Provide the [X, Y] coordinate of the cell's center where the given text is located.  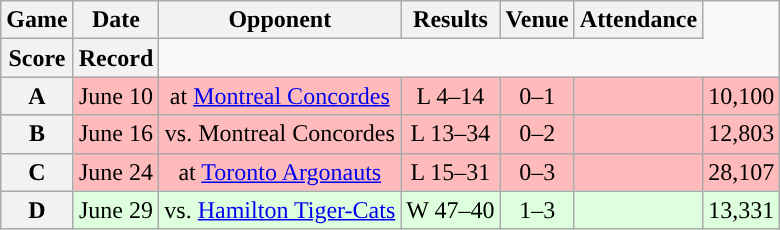
Attendance [638, 20]
Date [116, 20]
0–3 [537, 172]
28,107 [742, 172]
Game [37, 20]
at Toronto Argonauts [280, 172]
12,803 [742, 134]
Venue [537, 20]
June 16 [116, 134]
A [37, 96]
June 24 [116, 172]
W 47–40 [450, 210]
Opponent [280, 20]
Record [116, 58]
13,331 [742, 210]
Score [37, 58]
D [37, 210]
at Montreal Concordes [280, 96]
C [37, 172]
0–1 [537, 96]
1–3 [537, 210]
Results [450, 20]
L 13–34 [450, 134]
L 15–31 [450, 172]
0–2 [537, 134]
vs. Montreal Concordes [280, 134]
B [37, 134]
10,100 [742, 96]
June 29 [116, 210]
L 4–14 [450, 96]
June 10 [116, 96]
vs. Hamilton Tiger-Cats [280, 210]
